Capture the cell that displays the provided text and extract its (X, Y) central coordinate. 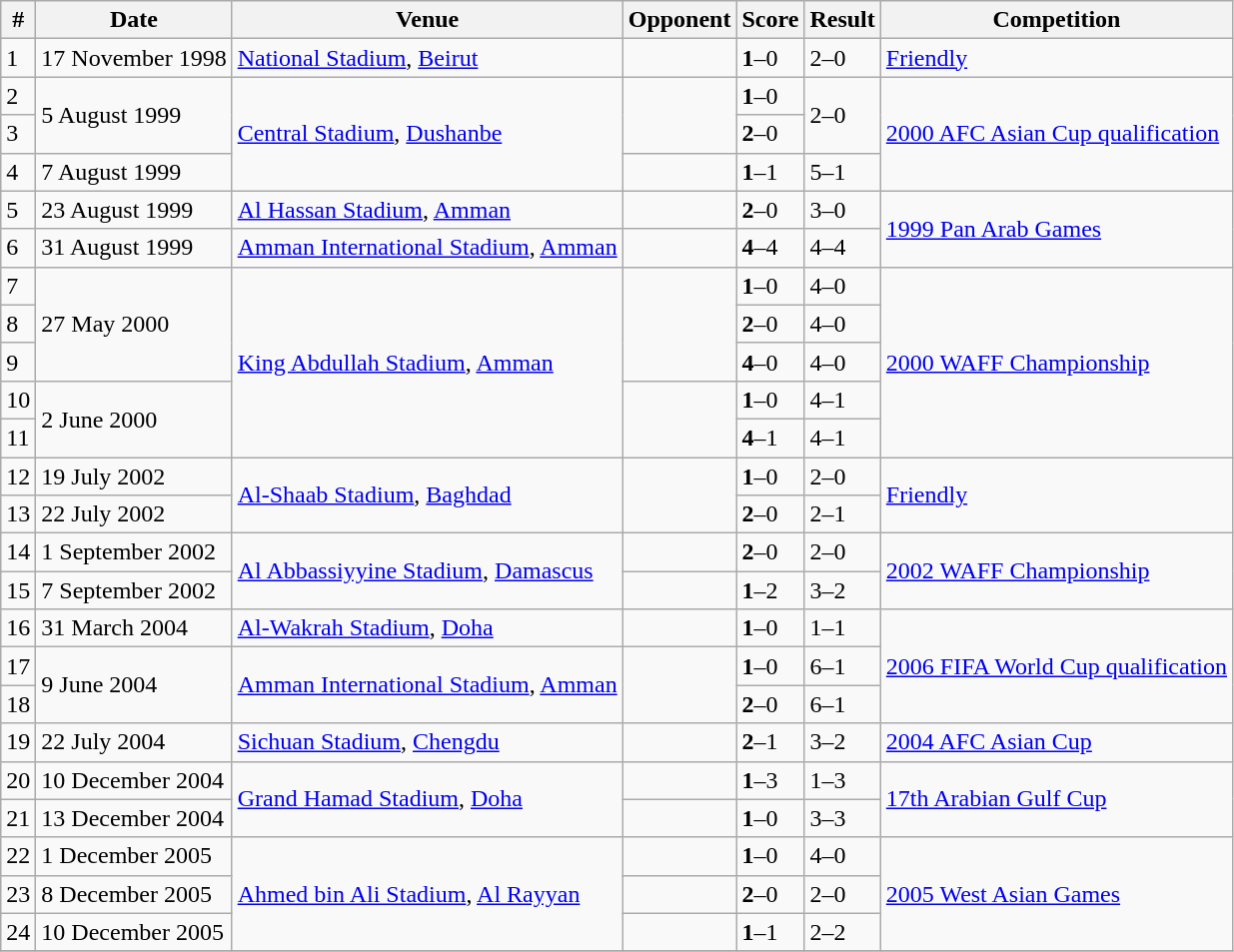
Al Abbassiyyine Stadium, Damascus (428, 571)
23 (18, 894)
2000 AFC Asian Cup qualification (1056, 134)
5 (18, 210)
2002 WAFF Championship (1056, 571)
3 (18, 134)
1–2 (770, 590)
1 (18, 58)
31 August 1999 (134, 248)
Venue (428, 20)
7 August 1999 (134, 172)
Date (134, 20)
2 June 2000 (134, 419)
1999 Pan Arab Games (1056, 229)
9 (18, 362)
8 December 2005 (134, 894)
21 (18, 818)
Grand Hamad Stadium, Doha (428, 799)
Ahmed bin Ali Stadium, Al Rayyan (428, 894)
12 (18, 476)
9 June 2004 (134, 685)
3–0 (842, 210)
# (18, 20)
5–1 (842, 172)
22 July 2004 (134, 742)
13 December 2004 (134, 818)
18 (18, 704)
1 September 2002 (134, 552)
22 July 2002 (134, 514)
4 (18, 172)
7 (18, 286)
2004 AFC Asian Cup (1056, 742)
20 (18, 780)
27 May 2000 (134, 324)
6 (18, 248)
Al-Wakrah Stadium, Doha (428, 628)
10 December 2004 (134, 780)
22 (18, 856)
Al Hassan Stadium, Amman (428, 210)
Opponent (679, 20)
Competition (1056, 20)
15 (18, 590)
Central Stadium, Dushanbe (428, 134)
17 (18, 666)
10 December 2005 (134, 932)
5 August 1999 (134, 115)
24 (18, 932)
2005 West Asian Games (1056, 894)
1 December 2005 (134, 856)
Result (842, 20)
National Stadium, Beirut (428, 58)
Al-Shaab Stadium, Baghdad (428, 495)
Score (770, 20)
17 November 1998 (134, 58)
2–2 (842, 932)
19 July 2002 (134, 476)
13 (18, 514)
16 (18, 628)
2000 WAFF Championship (1056, 362)
23 August 1999 (134, 210)
17th Arabian Gulf Cup (1056, 799)
11 (18, 438)
14 (18, 552)
King Abdullah Stadium, Amman (428, 362)
2 (18, 96)
2006 FIFA World Cup qualification (1056, 666)
7 September 2002 (134, 590)
8 (18, 324)
3–3 (842, 818)
10 (18, 400)
Sichuan Stadium, Chengdu (428, 742)
19 (18, 742)
31 March 2004 (134, 628)
